Pinpoint the cell where the given text exists, returning its (X, Y) midpoint coordinate. 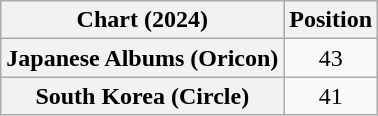
Japanese Albums (Oricon) (142, 58)
Chart (2024) (142, 20)
Position (331, 20)
43 (331, 58)
South Korea (Circle) (142, 96)
41 (331, 96)
